Search for the cell housing the specified text and yield its (x, y) center coordinate. 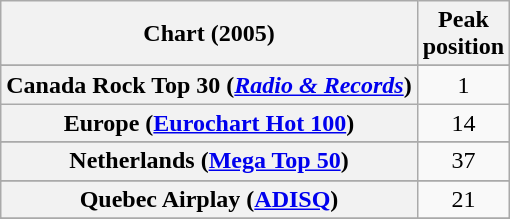
Chart (2005) (209, 34)
Canada Rock Top 30 (Radio & Records) (209, 85)
21 (463, 199)
Quebec Airplay (ADISQ) (209, 199)
Europe (Eurochart Hot 100) (209, 123)
37 (463, 161)
14 (463, 123)
Peakposition (463, 34)
1 (463, 85)
Netherlands (Mega Top 50) (209, 161)
